Capture the cell that displays the provided text and extract its (X, Y) central coordinate. 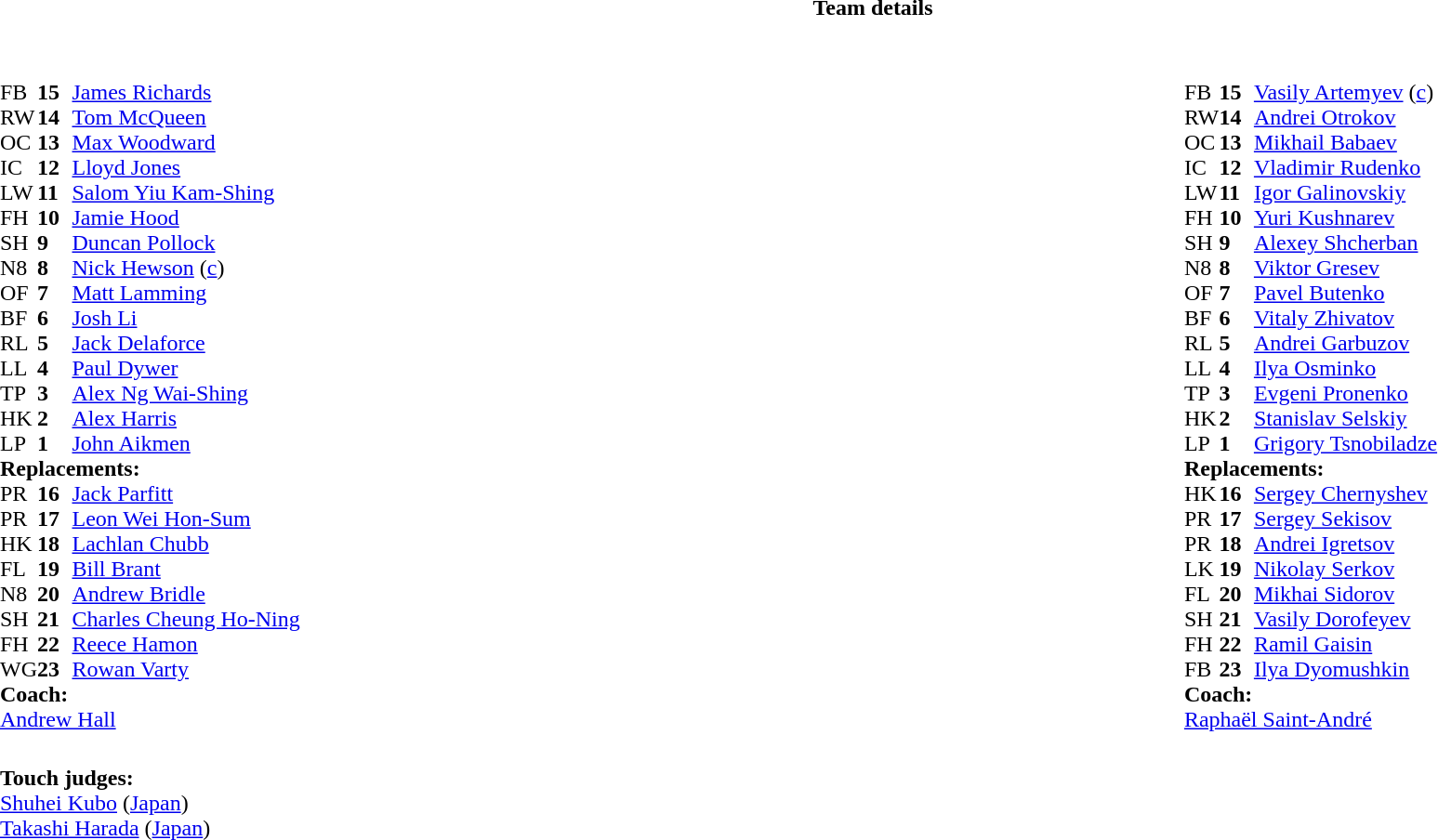
Mikhail Babaev (1346, 143)
Josh Li (186, 318)
Bill Brant (186, 569)
Igor Galinovskiy (1346, 193)
Ramil Gaisin (1346, 645)
Jack Delaforce (186, 344)
James Richards (186, 93)
Alexey Shcherban (1346, 243)
Raphaël Saint-André (1311, 719)
Max Woodward (186, 143)
Salom Yiu Kam-Shing (186, 193)
LK (1202, 569)
Vladimir Rudenko (1346, 167)
Yuri Kushnarev (1346, 217)
John Aikmen (186, 444)
Evgeni Pronenko (1346, 394)
Sergey Sekisov (1346, 518)
Alex Ng Wai-Shing (186, 394)
Andrei Otrokov (1346, 117)
Tom McQueen (186, 117)
Vitaly Zhivatov (1346, 318)
Pavel Butenko (1346, 294)
Andrew Bridle (186, 595)
Matt Lamming (186, 294)
Grigory Tsnobiladze (1346, 444)
Jamie Hood (186, 217)
WG (19, 669)
Andrei Igretsov (1346, 545)
Jack Parfitt (186, 494)
Viktor Gresev (1346, 268)
Reece Hamon (186, 645)
Andrew Hall (151, 719)
Leon Wei Hon-Sum (186, 518)
Lachlan Chubb (186, 545)
Charles Cheung Ho-Ning (186, 619)
Vasily Artemyev (c) (1346, 93)
Paul Dywer (186, 368)
Vasily Dorofeyev (1346, 619)
Rowan Varty (186, 669)
Nick Hewson (c) (186, 268)
Lloyd Jones (186, 167)
Ilya Osminko (1346, 368)
Nikolay Serkov (1346, 569)
Ilya Dyomushkin (1346, 669)
Mikhai Sidorov (1346, 595)
Sergey Chernyshev (1346, 494)
Stanislav Selskiy (1346, 418)
Duncan Pollock (186, 243)
Andrei Garbuzov (1346, 344)
Alex Harris (186, 418)
